Provide the [X, Y] coordinate of the cell's center where the given text is located.  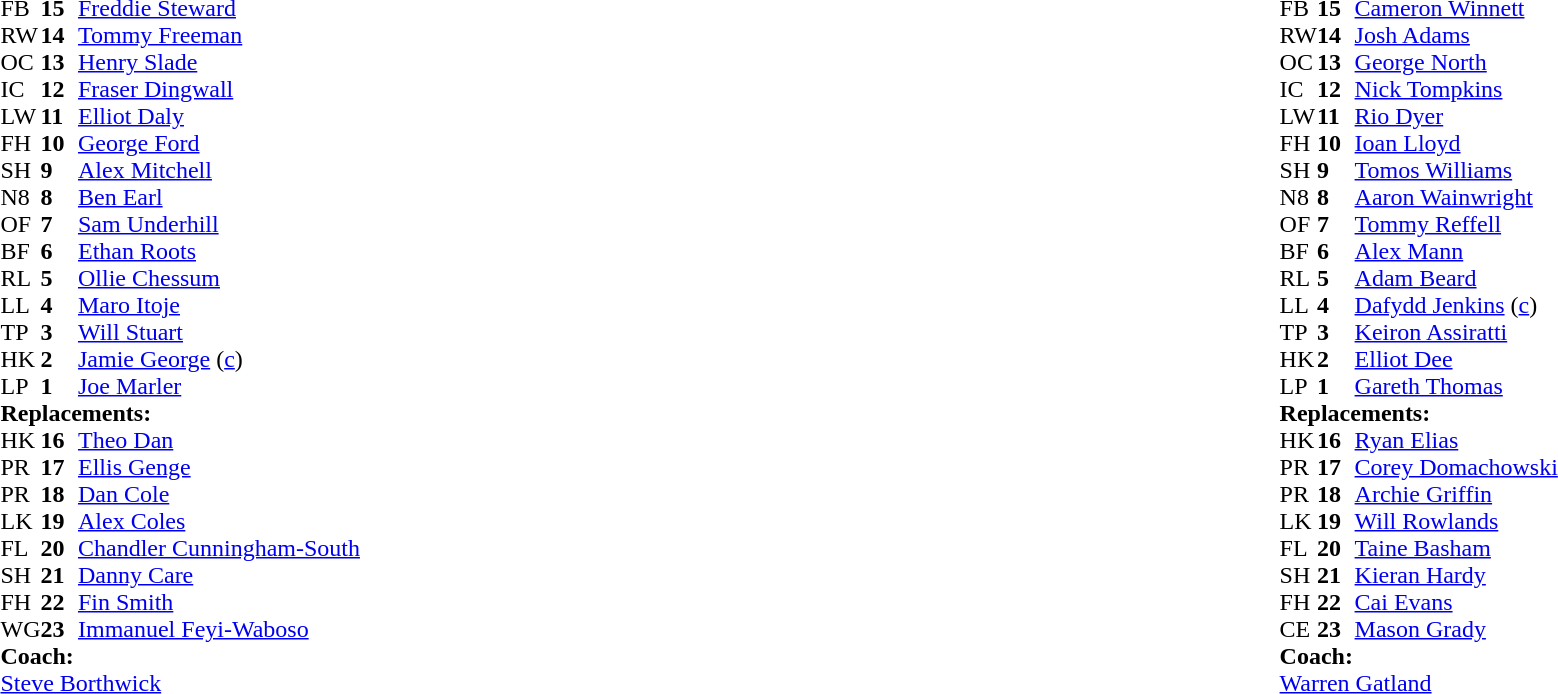
Henry Slade [219, 62]
Theo Dan [219, 440]
Tommy Freeman [219, 36]
Tomos Williams [1456, 170]
Ioan Lloyd [1456, 144]
Rio Dyer [1456, 116]
Will Stuart [219, 332]
George North [1456, 62]
Elliot Daly [219, 116]
Dafydd Jenkins (c) [1456, 306]
Kieran Hardy [1456, 576]
Chandler Cunningham-South [219, 548]
Adam Beard [1456, 278]
Cai Evans [1456, 602]
Ollie Chessum [219, 278]
Dan Cole [219, 494]
Fraser Dingwall [219, 90]
Josh Adams [1456, 36]
Mason Grady [1456, 630]
Archie Griffin [1456, 494]
Joe Marler [219, 386]
Fin Smith [219, 602]
Ellis Genge [219, 468]
Alex Coles [219, 522]
Tommy Reffell [1456, 224]
Ryan Elias [1456, 440]
Immanuel Feyi-Waboso [219, 630]
Maro Itoje [219, 306]
WG [20, 630]
Jamie George (c) [219, 360]
Aaron Wainwright [1456, 198]
Alex Mann [1456, 252]
Elliot Dee [1456, 360]
Keiron Assiratti [1456, 332]
George Ford [219, 144]
CE [1299, 630]
Nick Tompkins [1456, 90]
Danny Care [219, 576]
Alex Mitchell [219, 170]
Ethan Roots [219, 252]
Sam Underhill [219, 224]
Gareth Thomas [1456, 386]
Taine Basham [1456, 548]
Corey Domachowski [1456, 468]
Will Rowlands [1456, 522]
Ben Earl [219, 198]
